Return [X, Y] of the center of cell containing provided text 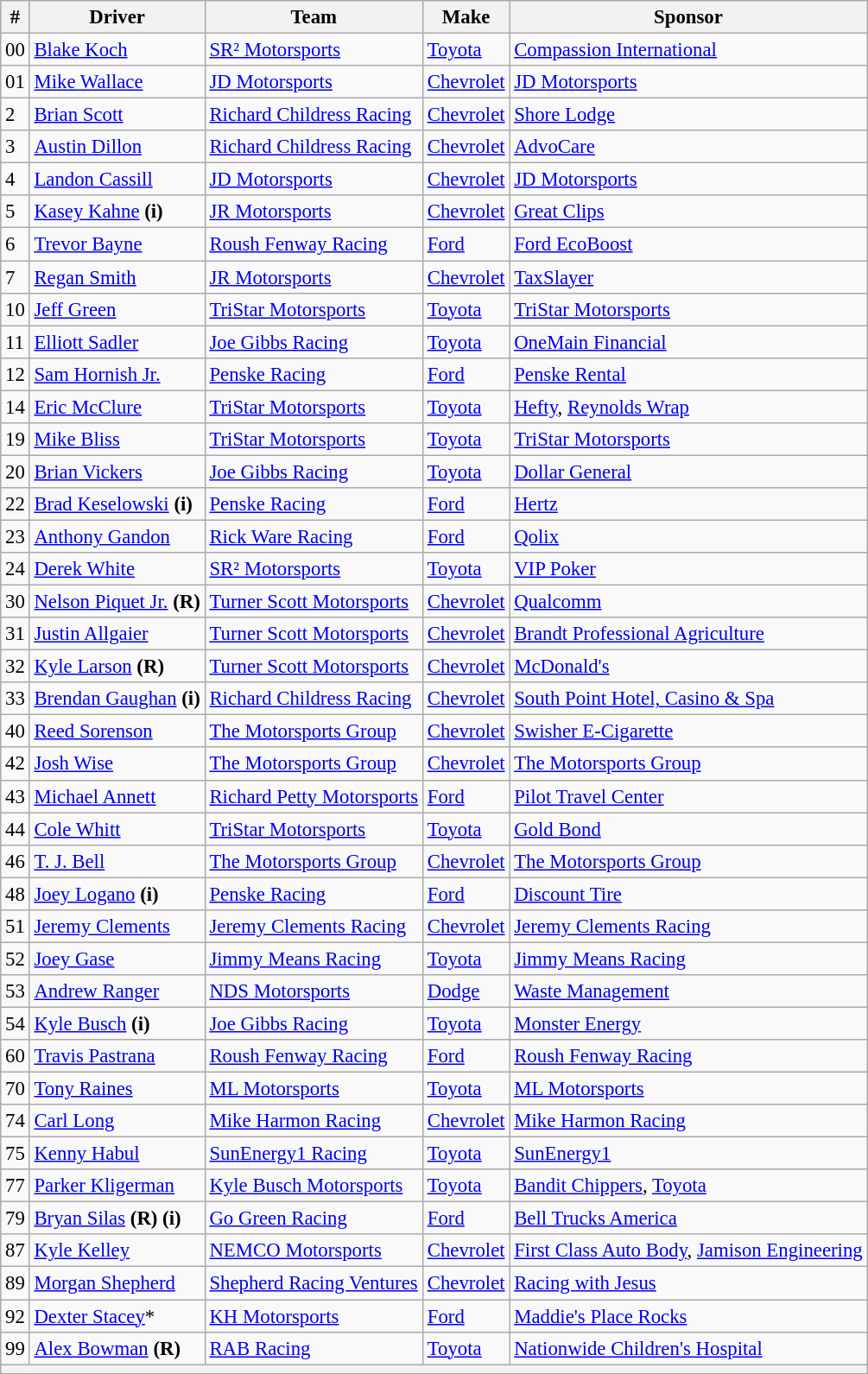
Eric McClure [117, 407]
SunEnergy1 [688, 1154]
Maddie's Place Rocks [688, 1316]
89 [16, 1283]
Great Clips [688, 212]
30 [16, 602]
3 [16, 147]
Monster Energy [688, 1023]
Waste Management [688, 991]
Josh Wise [117, 764]
14 [16, 407]
Landon Cassill [117, 180]
Qualcomm [688, 602]
42 [16, 764]
10 [16, 309]
T. J. Bell [117, 861]
Ford EcoBoost [688, 244]
Cole Whitt [117, 829]
Blake Koch [117, 50]
Parker Kligerman [117, 1186]
AdvoCare [688, 147]
KH Motorsports [314, 1316]
Carl Long [117, 1121]
6 [16, 244]
Shepherd Racing Ventures [314, 1283]
32 [16, 667]
Pilot Travel Center [688, 796]
Morgan Shepherd [117, 1283]
Sponsor [688, 17]
19 [16, 440]
52 [16, 959]
5 [16, 212]
60 [16, 1056]
South Point Hotel, Casino & Spa [688, 699]
McDonald's [688, 667]
79 [16, 1219]
Racing with Jesus [688, 1283]
00 [16, 50]
SunEnergy1 Racing [314, 1154]
Bryan Silas (R) (i) [117, 1219]
Justin Allgaier [117, 634]
Team [314, 17]
7 [16, 277]
Driver [117, 17]
Joey Gase [117, 959]
Hertz [688, 504]
92 [16, 1316]
Kyle Kelley [117, 1251]
99 [16, 1348]
OneMain Financial [688, 342]
74 [16, 1121]
Bandit Chippers, Toyota [688, 1186]
Michael Annett [117, 796]
31 [16, 634]
33 [16, 699]
Bell Trucks America [688, 1219]
23 [16, 536]
2 [16, 115]
Dodge [466, 991]
46 [16, 861]
NDS Motorsports [314, 991]
70 [16, 1089]
# [16, 17]
Mike Bliss [117, 440]
First Class Auto Body, Jamison Engineering [688, 1251]
Richard Petty Motorsports [314, 796]
Qolix [688, 536]
Hefty, Reynolds Wrap [688, 407]
Reed Sorenson [117, 731]
Brian Vickers [117, 472]
Trevor Bayne [117, 244]
Make [466, 17]
Brian Scott [117, 115]
Kyle Busch Motorsports [314, 1186]
Nationwide Children's Hospital [688, 1348]
NEMCO Motorsports [314, 1251]
Discount Tire [688, 894]
Swisher E-Cigarette [688, 731]
Regan Smith [117, 277]
Jeremy Clements [117, 927]
Derek White [117, 569]
Sam Hornish Jr. [117, 374]
Dexter Stacey* [117, 1316]
Brendan Gaughan (i) [117, 699]
Compassion International [688, 50]
Jeff Green [117, 309]
Kyle Busch (i) [117, 1023]
Gold Bond [688, 829]
Brandt Professional Agriculture [688, 634]
Austin Dillon [117, 147]
43 [16, 796]
87 [16, 1251]
Kasey Kahne (i) [117, 212]
40 [16, 731]
01 [16, 82]
VIP Poker [688, 569]
4 [16, 180]
Shore Lodge [688, 115]
24 [16, 569]
Travis Pastrana [117, 1056]
Nelson Piquet Jr. (R) [117, 602]
Alex Bowman (R) [117, 1348]
Elliott Sadler [117, 342]
22 [16, 504]
20 [16, 472]
Kyle Larson (R) [117, 667]
Kenny Habul [117, 1154]
Joey Logano (i) [117, 894]
75 [16, 1154]
Brad Keselowski (i) [117, 504]
Go Green Racing [314, 1219]
Mike Wallace [117, 82]
Tony Raines [117, 1089]
12 [16, 374]
11 [16, 342]
77 [16, 1186]
51 [16, 927]
54 [16, 1023]
Anthony Gandon [117, 536]
TaxSlayer [688, 277]
53 [16, 991]
44 [16, 829]
Penske Rental [688, 374]
Andrew Ranger [117, 991]
Dollar General [688, 472]
RAB Racing [314, 1348]
48 [16, 894]
Rick Ware Racing [314, 536]
